Output the (x, y) coordinate of the center of the cell containing the given text.  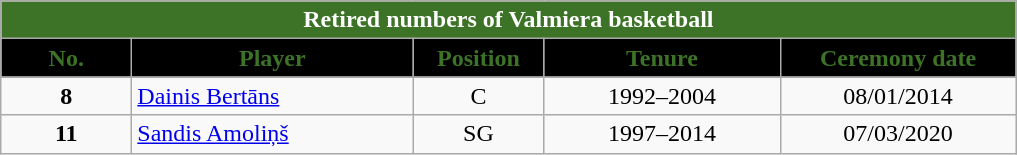
Dainis Bertāns (272, 96)
1992–2004 (662, 96)
Position (478, 58)
Tenure (662, 58)
No. (66, 58)
Sandis Amoliņš (272, 134)
8 (66, 96)
08/01/2014 (898, 96)
C (478, 96)
1997–2014 (662, 134)
07/03/2020 (898, 134)
Player (272, 58)
SG (478, 134)
11 (66, 134)
Retired numbers of Valmiera basketball (508, 20)
Ceremony date (898, 58)
